Identify which cell holds the provided text, then report its [X, Y] central coordinate. 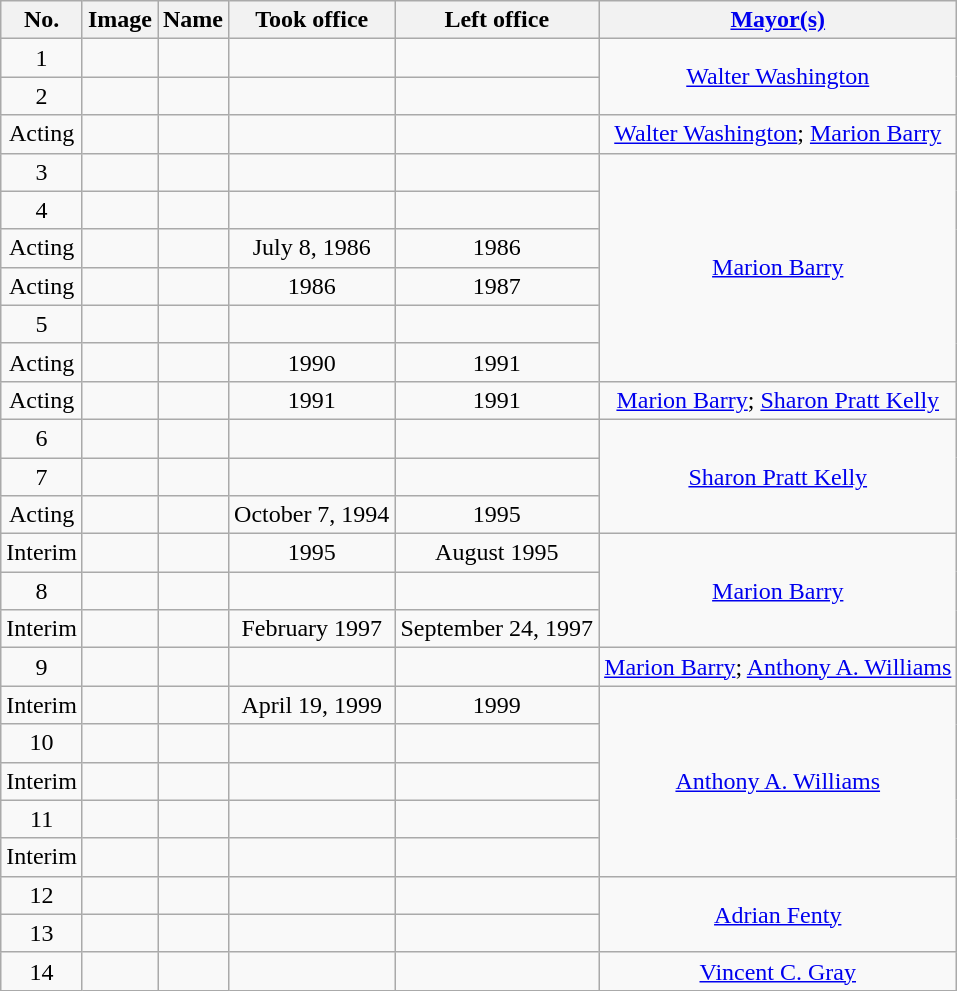
12 [42, 895]
2 [42, 96]
6 [42, 438]
10 [42, 743]
February 1997 [312, 629]
Marion Barry; Anthony A. Williams [778, 667]
Adrian Fenty [778, 914]
Name [194, 20]
July 8, 1986 [312, 248]
Vincent C. Gray [778, 971]
August 1995 [497, 553]
Left office [497, 20]
Marion Barry; Sharon Pratt Kelly [778, 400]
3 [42, 172]
14 [42, 971]
1999 [497, 705]
April 19, 1999 [312, 705]
Mayor(s) [778, 20]
8 [42, 591]
Took office [312, 20]
9 [42, 667]
1990 [312, 362]
5 [42, 324]
13 [42, 933]
Walter Washington; Marion Barry [778, 134]
11 [42, 819]
1987 [497, 286]
Walter Washington [778, 77]
Anthony A. Williams [778, 781]
4 [42, 210]
September 24, 1997 [497, 629]
1 [42, 58]
Image [120, 20]
October 7, 1994 [312, 515]
7 [42, 477]
Sharon Pratt Kelly [778, 476]
No. [42, 20]
